Search for the cell housing the specified text and yield its (X, Y) center coordinate. 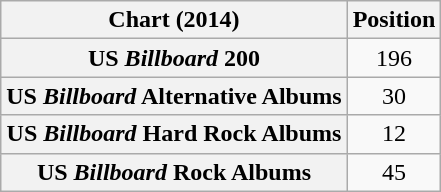
US Billboard Rock Albums (174, 172)
12 (394, 134)
US Billboard Hard Rock Albums (174, 134)
US Billboard Alternative Albums (174, 96)
196 (394, 58)
45 (394, 172)
US Billboard 200 (174, 58)
30 (394, 96)
Position (394, 20)
Chart (2014) (174, 20)
